Extract the [x, y] coordinate from the center of the cell holding the provided text.  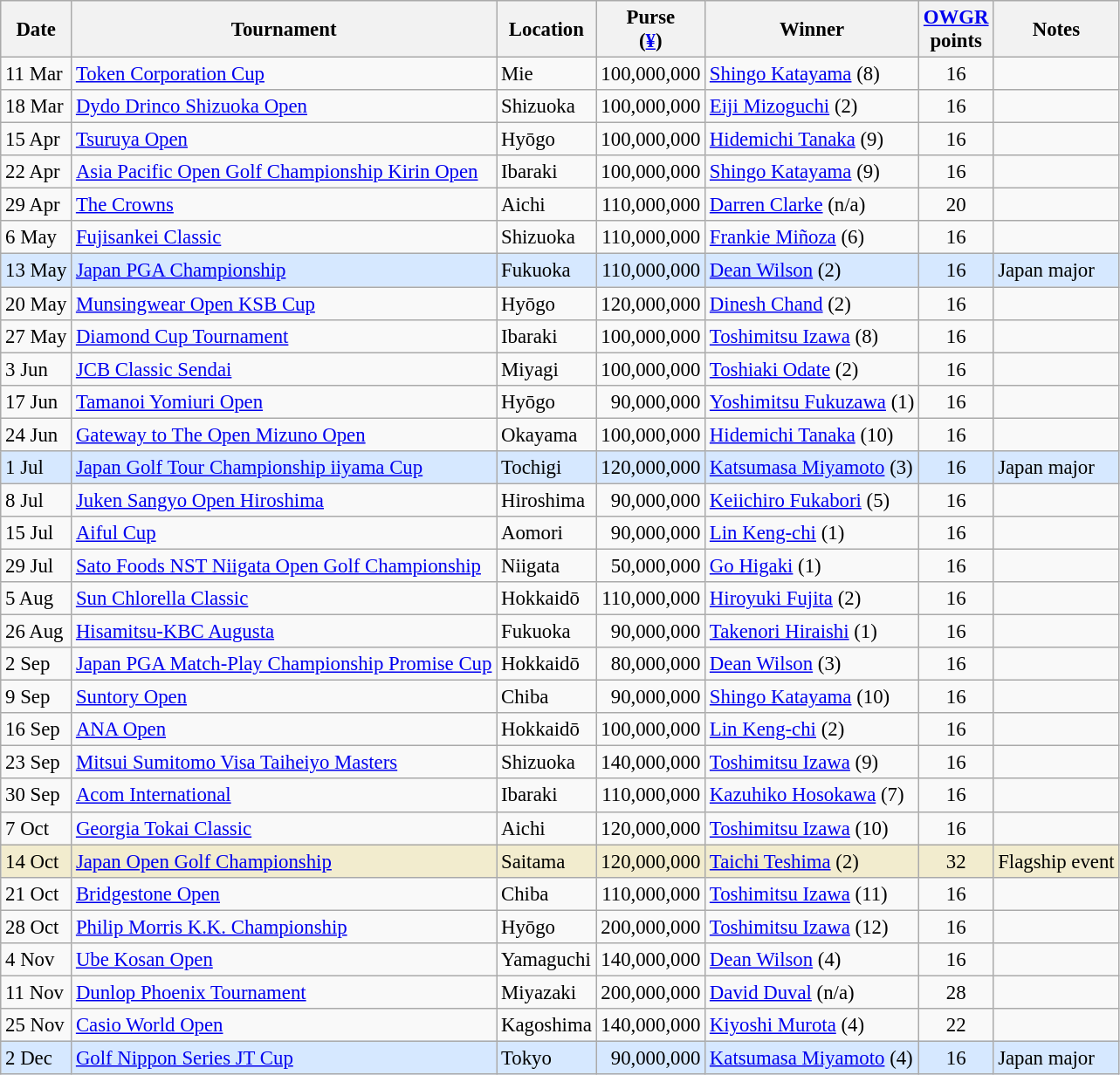
11 Mar [37, 74]
Sun Chlorella Classic [285, 599]
Lin Keng-chi (2) [812, 729]
Toshimitsu Izawa (8) [812, 336]
Dunlop Phoenix Tournament [285, 992]
Frankie Miñoza (6) [812, 238]
2 Dec [37, 1058]
28 Oct [37, 927]
Katsumasa Miyamoto (3) [812, 468]
Japan PGA Match-Play Championship Promise Cup [285, 664]
Kiyoshi Murota (4) [812, 1025]
7 Oct [37, 828]
17 Jun [37, 401]
23 Sep [37, 763]
ANA Open [285, 729]
80,000,000 [650, 664]
Juken Sangyo Open Hiroshima [285, 500]
Suntory Open [285, 697]
Tamanoi Yomiuri Open [285, 401]
Hisamitsu-KBC Augusta [285, 632]
Toshimitsu Izawa (11) [812, 894]
Winner [812, 30]
Taichi Teshima (2) [812, 861]
Dean Wilson (3) [812, 664]
Hiroshima [546, 500]
Hidemichi Tanaka (10) [812, 435]
30 Sep [37, 796]
Keiichiro Fukabori (5) [812, 500]
32 [957, 861]
Mitsui Sumitomo Visa Taiheiyo Masters [285, 763]
27 May [37, 336]
Token Corporation Cup [285, 74]
5 Aug [37, 599]
4 Nov [37, 960]
Japan Open Golf Championship [285, 861]
29 Apr [37, 205]
Miyazaki [546, 992]
8 Jul [37, 500]
The Crowns [285, 205]
Lin Keng-chi (1) [812, 533]
Tsuruya Open [285, 140]
Aomori [546, 533]
15 Apr [37, 140]
OWGRpoints [957, 30]
26 Aug [37, 632]
Purse(¥) [650, 30]
Toshimitsu Izawa (10) [812, 828]
Location [546, 30]
20 [957, 205]
29 Jul [37, 565]
Hiroyuki Fujita (2) [812, 599]
16 Sep [37, 729]
Flagship event [1056, 861]
Niigata [546, 565]
Georgia Tokai Classic [285, 828]
24 Jun [37, 435]
Eiji Mizoguchi (2) [812, 106]
Sato Foods NST Niigata Open Golf Championship [285, 565]
Golf Nippon Series JT Cup [285, 1058]
Notes [1056, 30]
JCB Classic Sendai [285, 369]
Fujisankei Classic [285, 238]
Bridgestone Open [285, 894]
50,000,000 [650, 565]
3 Jun [37, 369]
21 Oct [37, 894]
Date [37, 30]
Dinesh Chand (2) [812, 304]
20 May [37, 304]
1 Jul [37, 468]
Diamond Cup Tournament [285, 336]
Casio World Open [285, 1025]
Tokyo [546, 1058]
Hidemichi Tanaka (9) [812, 140]
Asia Pacific Open Golf Championship Kirin Open [285, 172]
Go Higaki (1) [812, 565]
14 Oct [37, 861]
Philip Morris K.K. Championship [285, 927]
Miyagi [546, 369]
Yamaguchi [546, 960]
Ube Kosan Open [285, 960]
18 Mar [37, 106]
Dydo Drinco Shizuoka Open [285, 106]
25 Nov [37, 1025]
Shingo Katayama (10) [812, 697]
Japan Golf Tour Championship iiyama Cup [285, 468]
Shingo Katayama (9) [812, 172]
Toshimitsu Izawa (9) [812, 763]
Toshimitsu Izawa (12) [812, 927]
Darren Clarke (n/a) [812, 205]
Munsingwear Open KSB Cup [285, 304]
Japan PGA Championship [285, 270]
28 [957, 992]
David Duval (n/a) [812, 992]
Dean Wilson (2) [812, 270]
Shingo Katayama (8) [812, 74]
Saitama [546, 861]
Mie [546, 74]
Toshiaki Odate (2) [812, 369]
15 Jul [37, 533]
13 May [37, 270]
11 Nov [37, 992]
22 Apr [37, 172]
Acom International [285, 796]
6 May [37, 238]
Yoshimitsu Fukuzawa (1) [812, 401]
Okayama [546, 435]
Kazuhiko Hosokawa (7) [812, 796]
Tournament [285, 30]
2 Sep [37, 664]
9 Sep [37, 697]
Tochigi [546, 468]
Katsumasa Miyamoto (4) [812, 1058]
22 [957, 1025]
Kagoshima [546, 1025]
Takenori Hiraishi (1) [812, 632]
Gateway to The Open Mizuno Open [285, 435]
Aiful Cup [285, 533]
Dean Wilson (4) [812, 960]
